Capture the cell that displays the provided text and extract its [X, Y] central coordinate. 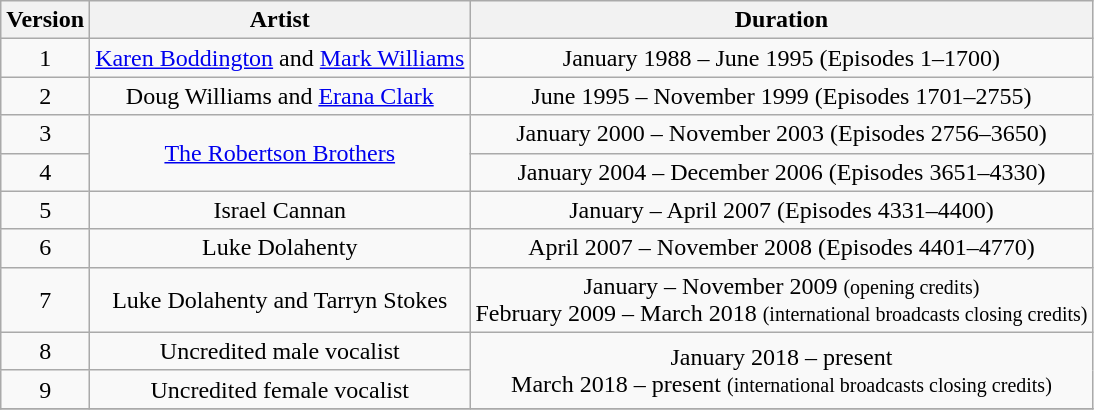
The Robertson Brothers [280, 153]
Artist [280, 20]
January 2018 – present March 2018 – present (international broadcasts closing credits) [782, 370]
Israel Cannan [280, 210]
Luke Dolahenty [280, 248]
January 1988 – June 1995 (Episodes 1–1700) [782, 58]
Duration [782, 20]
January – November 2009 (opening credits)February 2009 – March 2018 (international broadcasts closing credits) [782, 300]
Luke Dolahenty and Tarryn Stokes [280, 300]
3 [46, 134]
7 [46, 300]
2 [46, 96]
4 [46, 172]
January 2004 – December 2006 (Episodes 3651–4330) [782, 172]
8 [46, 351]
Doug Williams and Erana Clark [280, 96]
Uncredited male vocalist [280, 351]
January – April 2007 (Episodes 4331–4400) [782, 210]
6 [46, 248]
April 2007 – November 2008 (Episodes 4401–4770) [782, 248]
January 2000 – November 2003 (Episodes 2756–3650) [782, 134]
5 [46, 210]
Karen Boddington and Mark Williams [280, 58]
June 1995 – November 1999 (Episodes 1701–2755) [782, 96]
Version [46, 20]
9 [46, 389]
1 [46, 58]
Uncredited female vocalist [280, 389]
